Pinpoint the cell where the given text exists, returning its [x, y] midpoint coordinate. 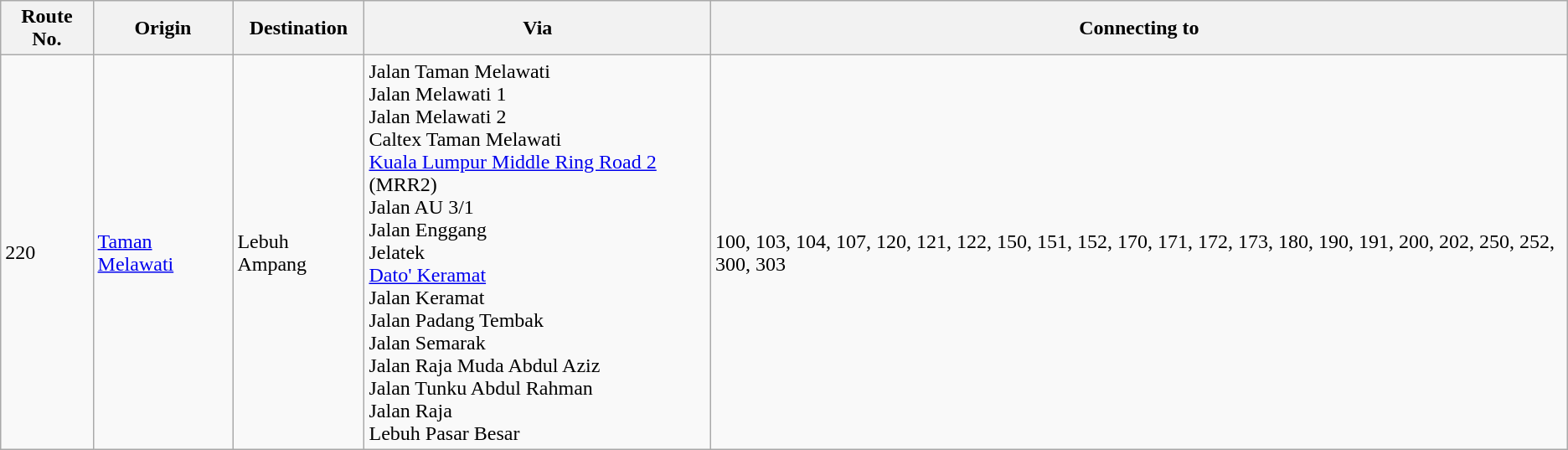
Taman Melawati [162, 252]
220 [47, 252]
Lebuh Ampang [298, 252]
Route No. [47, 28]
Origin [162, 28]
Destination [298, 28]
Via [538, 28]
100, 103, 104, 107, 120, 121, 122, 150, 151, 152, 170, 171, 172, 173, 180, 190, 191, 200, 202, 250, 252, 300, 303 [1139, 252]
Connecting to [1139, 28]
